Return [X, Y] of the center of cell containing provided text 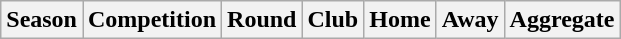
Aggregate [562, 20]
Season [42, 20]
Away [470, 20]
Round [262, 20]
Competition [152, 20]
Club [333, 20]
Home [400, 20]
